Locate the cell with the specified text and output its [x, y] center coordinate. 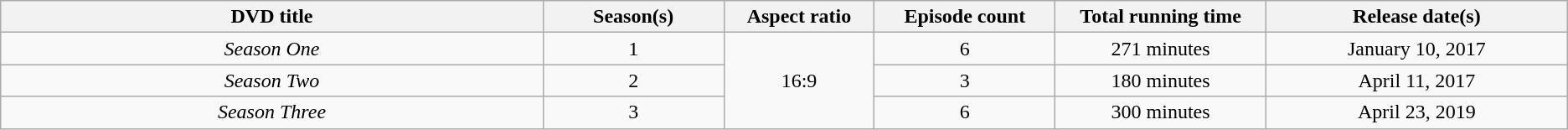
January 10, 2017 [1416, 49]
Aspect ratio [799, 17]
Season One [271, 49]
Episode count [965, 17]
180 minutes [1161, 81]
April 11, 2017 [1416, 81]
300 minutes [1161, 112]
April 23, 2019 [1416, 112]
Total running time [1161, 17]
2 [633, 81]
DVD title [271, 17]
Season Three [271, 112]
Release date(s) [1416, 17]
Season(s) [633, 17]
Season Two [271, 81]
1 [633, 49]
271 minutes [1161, 49]
16:9 [799, 81]
